Pinpoint the cell where the given text exists, returning its (x, y) midpoint coordinate. 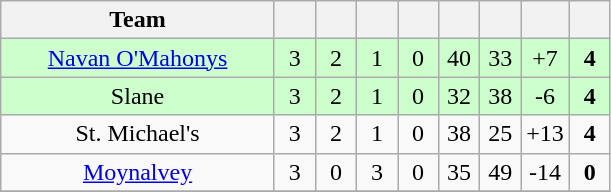
St. Michael's (138, 134)
35 (460, 172)
32 (460, 96)
+7 (546, 58)
-6 (546, 96)
25 (500, 134)
+13 (546, 134)
Moynalvey (138, 172)
Slane (138, 96)
-14 (546, 172)
33 (500, 58)
40 (460, 58)
Navan O'Mahonys (138, 58)
49 (500, 172)
Team (138, 20)
